Scan for the cell matching the given text and deliver its (x, y) coordinate at center. 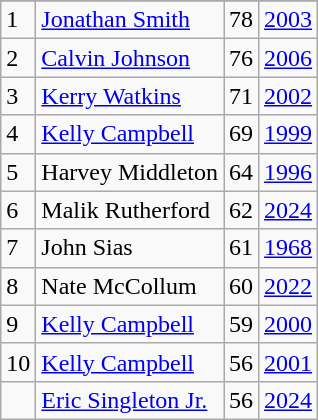
2002 (288, 96)
4 (18, 134)
6 (18, 210)
Calvin Johnson (130, 58)
78 (242, 20)
2000 (288, 324)
Malik Rutherford (130, 210)
2022 (288, 286)
76 (242, 58)
60 (242, 286)
9 (18, 324)
Kerry Watkins (130, 96)
1968 (288, 248)
8 (18, 286)
Nate McCollum (130, 286)
John Sias (130, 248)
1999 (288, 134)
1 (18, 20)
5 (18, 172)
1996 (288, 172)
2003 (288, 20)
2001 (288, 362)
64 (242, 172)
10 (18, 362)
Harvey Middleton (130, 172)
69 (242, 134)
59 (242, 324)
Eric Singleton Jr. (130, 400)
71 (242, 96)
Jonathan Smith (130, 20)
2006 (288, 58)
3 (18, 96)
2 (18, 58)
62 (242, 210)
7 (18, 248)
61 (242, 248)
